Locate the cell with the specified text and output its (x, y) center coordinate. 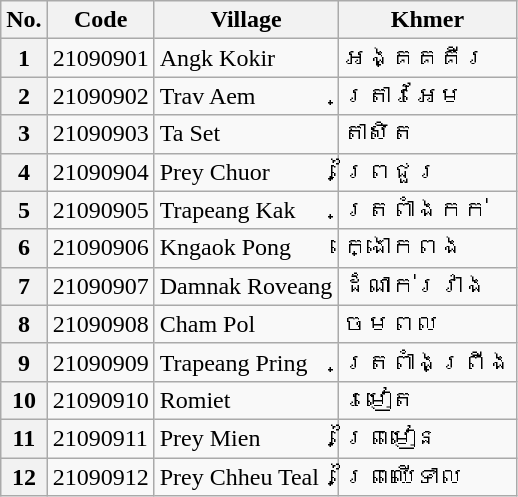
7 (24, 286)
12 (24, 477)
Trapeang Kak (246, 210)
10 (24, 400)
21090901 (100, 58)
ដំណាក់រវាង (428, 286)
21090904 (100, 172)
21090907 (100, 286)
ព្រៃមៀន (428, 438)
No. (24, 20)
21090912 (100, 477)
Cham Pol (246, 324)
Damnak Roveang (246, 286)
Trapeang Pring (246, 362)
21090902 (100, 96)
8 (24, 324)
Code (100, 20)
3 (24, 134)
Romiet (246, 400)
ត្រាវអែម (428, 96)
21090903 (100, 134)
Ta Set (246, 134)
តាសិត (428, 134)
4 (24, 172)
21090911 (100, 438)
ព្រៃជួរ (428, 172)
ក្ងោកពង (428, 248)
21090910 (100, 400)
Prey Mien (246, 438)
5 (24, 210)
Khmer (428, 20)
2 (24, 96)
6 (24, 248)
11 (24, 438)
អង្គគគីរ (428, 58)
Village (246, 20)
21090905 (100, 210)
ត្រពាំងកក់ (428, 210)
Angk Kokir (246, 58)
Trav Aem (246, 96)
9 (24, 362)
1 (24, 58)
ចមពល (428, 324)
ត្រពាំងព្រីង (428, 362)
ព្រៃឈើទាល (428, 477)
Prey Chuor (246, 172)
Kngaok Pong (246, 248)
រមៀត (428, 400)
Prey Chheu Teal (246, 477)
21090909 (100, 362)
21090906 (100, 248)
21090908 (100, 324)
